Determine the (X, Y) coordinate at the center of the cell enclosing the given text.  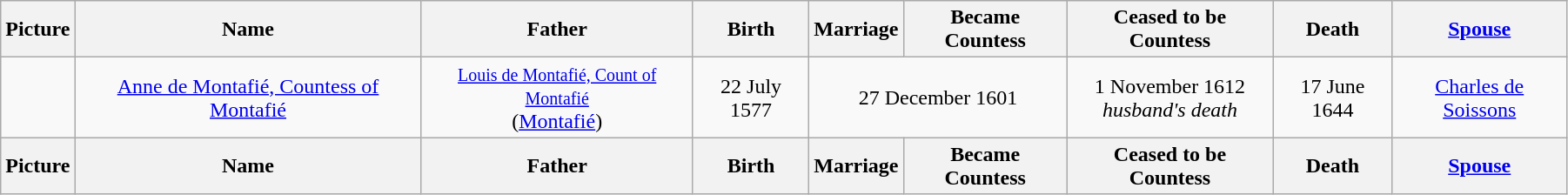
22 July 1577 (750, 97)
Charles de Soissons (1479, 97)
27 December 1601 (938, 97)
Anne de Montafié, Countess of Montafié (248, 97)
17 June 1644 (1333, 97)
Louis de Montafié, Count of Montafié (Montafié) (557, 97)
1 November 1612husband's death (1169, 97)
